Detect which cell encompasses the target text, then output its [x, y] center coordinate. 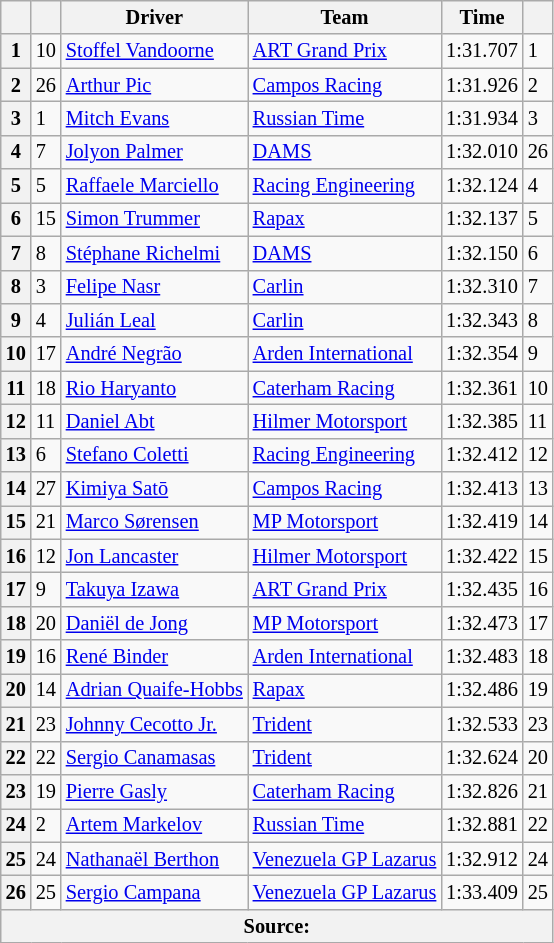
Stoffel Vandoorne [154, 51]
Takuya Izawa [154, 589]
1:32.533 [482, 724]
1:32.412 [482, 455]
Kimiya Satō [154, 489]
1:32.010 [482, 152]
1:31.934 [482, 118]
Time [482, 17]
Nathanaël Berthon [154, 859]
1:32.354 [482, 354]
René Binder [154, 657]
Mitch Evans [154, 118]
1:32.413 [482, 489]
1:33.409 [482, 892]
1:32.124 [482, 186]
Julián Leal [154, 320]
Source: [277, 926]
Simon Trummer [154, 219]
1:32.912 [482, 859]
Daniël de Jong [154, 623]
1:32.361 [482, 388]
Sergio Canamasas [154, 758]
Pierre Gasly [154, 791]
Arthur Pic [154, 85]
1:32.486 [482, 690]
Sergio Campana [154, 892]
Team [344, 17]
Jolyon Palmer [154, 152]
1:32.422 [482, 556]
1:32.419 [482, 522]
Adrian Quaife-Hobbs [154, 690]
Stefano Coletti [154, 455]
27 [46, 489]
Rio Haryanto [154, 388]
Raffaele Marciello [154, 186]
1:32.137 [482, 219]
Stéphane Richelmi [154, 253]
1:32.881 [482, 825]
Jon Lancaster [154, 556]
1:32.385 [482, 421]
1:32.310 [482, 287]
1:32.826 [482, 791]
Daniel Abt [154, 421]
1:32.483 [482, 657]
1:32.473 [482, 623]
Driver [154, 17]
Marco Sørensen [154, 522]
1:31.707 [482, 51]
Artem Markelov [154, 825]
1:32.343 [482, 320]
1:32.624 [482, 758]
Felipe Nasr [154, 287]
1:32.150 [482, 253]
1:32.435 [482, 589]
1:31.926 [482, 85]
Johnny Cecotto Jr. [154, 724]
André Negrão [154, 354]
